For the text-containing cell, return its midpoint in [X, Y] coordinate format. 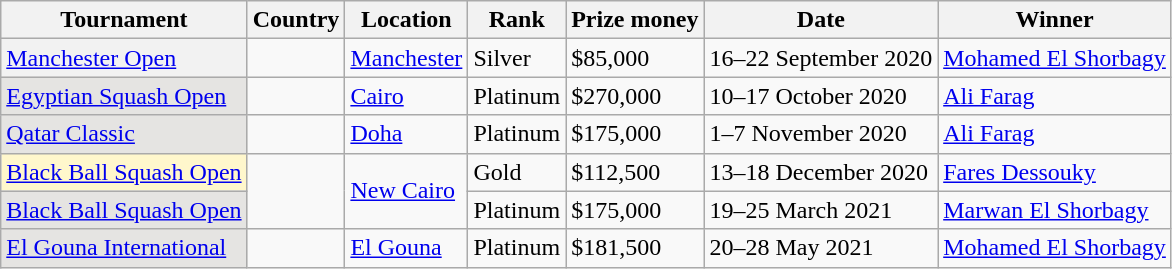
Gold [517, 172]
$112,500 [635, 172]
Rank [517, 20]
Date [821, 20]
El Gouna International [124, 248]
1–7 November 2020 [821, 134]
10–17 October 2020 [821, 96]
Manchester Open [124, 58]
16–22 September 2020 [821, 58]
Country [296, 20]
New Cairo [406, 191]
Egyptian Squash Open [124, 96]
13–18 December 2020 [821, 172]
$181,500 [635, 248]
Manchester [406, 58]
Fares Dessouky [1055, 172]
$85,000 [635, 58]
Tournament [124, 20]
19–25 March 2021 [821, 210]
Location [406, 20]
El Gouna [406, 248]
20–28 May 2021 [821, 248]
$270,000 [635, 96]
Marwan El Shorbagy [1055, 210]
Cairo [406, 96]
Qatar Classic [124, 134]
Doha [406, 134]
Winner [1055, 20]
Prize money [635, 20]
Silver [517, 58]
